Find where the given text appears and provide that cell's center as [x, y] coordinate. 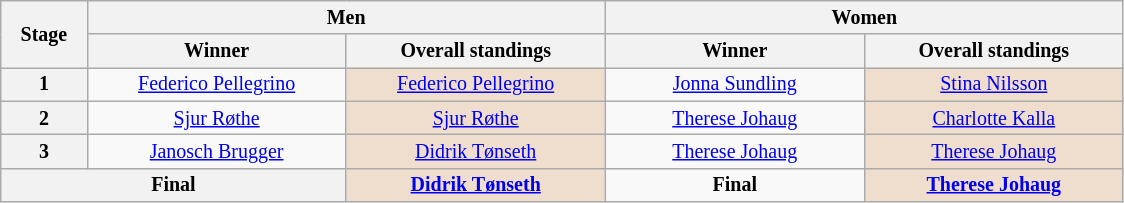
Charlotte Kalla [994, 118]
Stina Nilsson [994, 84]
1 [44, 84]
Men [346, 18]
Jonna Sundling [734, 84]
3 [44, 152]
Stage [44, 34]
Women [864, 18]
Janosch Brugger [216, 152]
2 [44, 118]
